Find where the given text appears and provide that cell's center as [X, Y] coordinate. 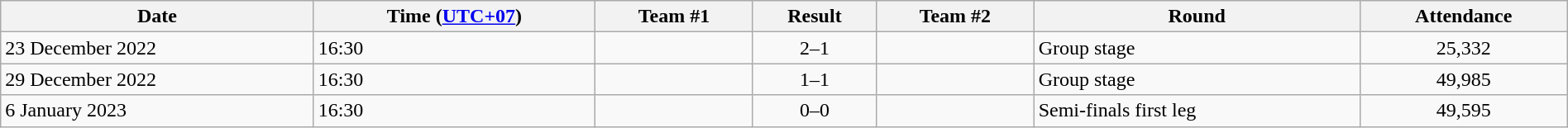
29 December 2022 [157, 79]
49,985 [1464, 79]
25,332 [1464, 48]
Attendance [1464, 17]
0–0 [814, 111]
Time (UTC+07) [455, 17]
49,595 [1464, 111]
2–1 [814, 48]
Round [1197, 17]
Semi-finals first leg [1197, 111]
1–1 [814, 79]
6 January 2023 [157, 111]
23 December 2022 [157, 48]
Team #2 [956, 17]
Date [157, 17]
Team #1 [675, 17]
Result [814, 17]
